Scan for the cell matching the given text and deliver its [x, y] coordinate at center. 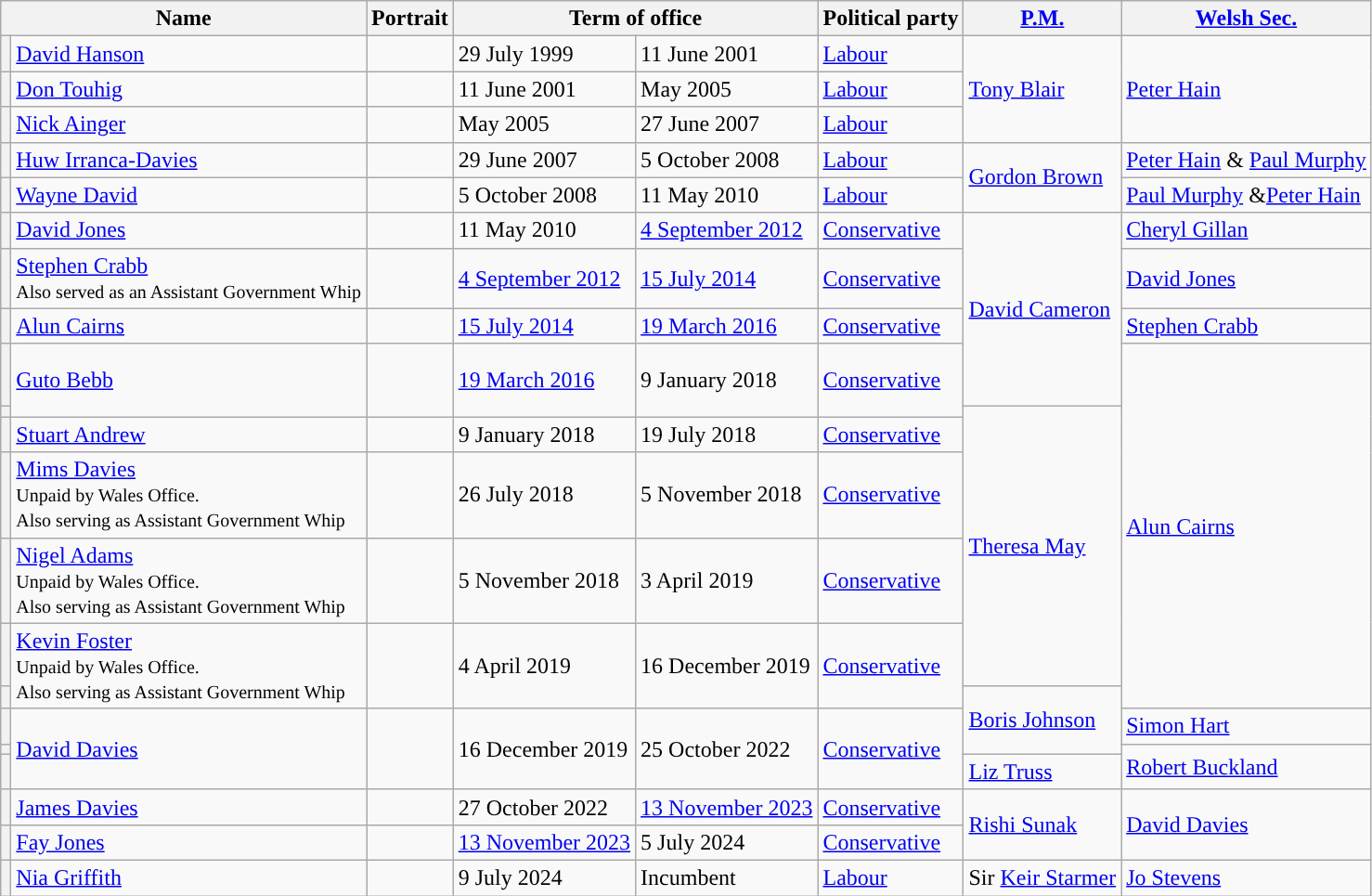
Term of office [635, 19]
James Davies [189, 807]
Kevin FosterUnpaid by Wales Office. Also serving as Assistant Government Whip [189, 666]
Guto Bebb [189, 381]
5 July 2024 [727, 842]
4 April 2019 [544, 666]
Stephen Crabb [1247, 326]
Don Touhig [189, 89]
Mims Davies Unpaid by Wales Office. Also serving as Assistant Government Whip [189, 495]
Theresa May [1042, 546]
Robert Buckland [1247, 767]
Paul Murphy &Peter Hain [1247, 195]
Tony Blair [1042, 89]
25 October 2022 [727, 748]
Jo Stevens [1247, 877]
9 July 2024 [544, 877]
P.M. [1042, 19]
Liz Truss [1042, 772]
Nia Griffith [189, 877]
Fay Jones [189, 842]
Boris Johnson [1042, 721]
Gordon Brown [1042, 177]
Stephen Crabb Also served as an Assistant Government Whip [189, 279]
29 July 1999 [544, 54]
David Hanson [189, 54]
Portrait [410, 19]
Peter Hain [1247, 89]
Nigel Adams Unpaid by Wales Office. Also serving as Assistant Government Whip [189, 580]
27 October 2022 [544, 807]
Rishi Sunak [1042, 825]
Peter Hain & Paul Murphy [1247, 160]
19 July 2018 [727, 435]
Name [184, 19]
Welsh Sec. [1247, 19]
Political party [891, 19]
Sir Keir Starmer [1042, 877]
David Cameron [1042, 310]
Wayne David [189, 195]
29 June 2007 [544, 160]
3 April 2019 [727, 580]
Incumbent [727, 877]
27 June 2007 [727, 124]
Stuart Andrew [189, 435]
Nick Ainger [189, 124]
Simon Hart [1247, 726]
Cheryl Gillan [1247, 230]
Huw Irranca-Davies [189, 160]
26 July 2018 [544, 495]
